Output the [x, y] coordinate of the center of the cell containing the given text.  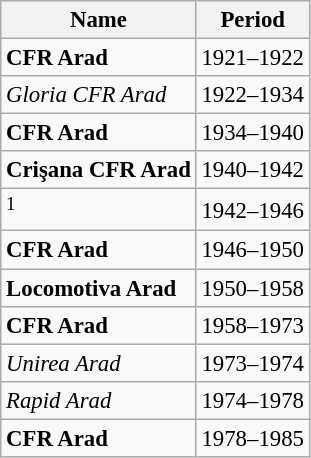
1946–1950 [252, 250]
1922–1934 [252, 95]
1974–1978 [252, 400]
1950–1958 [252, 288]
1973–1974 [252, 363]
Locomotiva Arad [98, 288]
1921–1922 [252, 58]
Unirea Arad [98, 363]
Rapid Arad [98, 400]
1942–1946 [252, 210]
1978–1985 [252, 438]
Gloria CFR Arad [98, 95]
Period [252, 20]
Name [98, 20]
1 [98, 210]
Crişana CFR Arad [98, 170]
1940–1942 [252, 170]
1934–1940 [252, 133]
1958–1973 [252, 325]
